Search for the cell housing the specified text and yield its [X, Y] center coordinate. 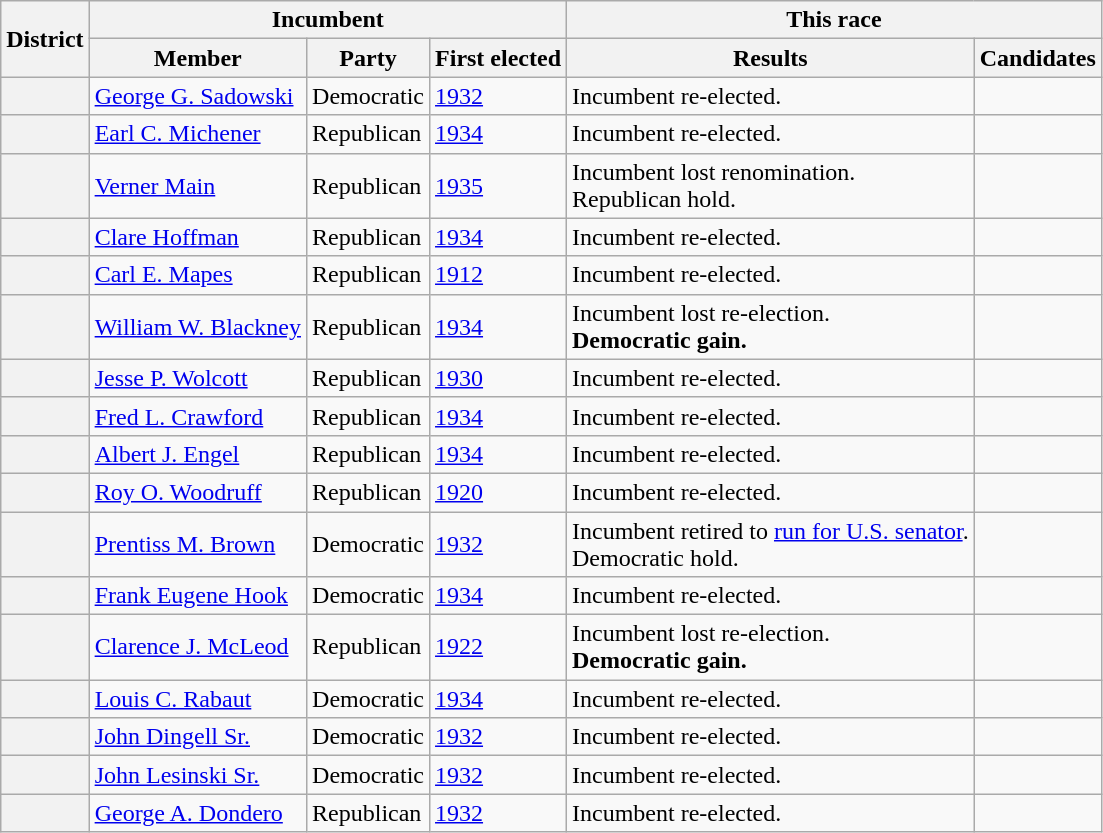
Carl E. Mapes [198, 275]
1912 [498, 275]
Incumbent retired to run for U.S. senator.Democratic hold. [771, 544]
Verner Main [198, 186]
Incumbent lost renomination.Republican hold. [771, 186]
Louis C. Rabaut [198, 699]
Party [368, 58]
Results [771, 58]
John Dingell Sr. [198, 737]
John Lesinski Sr. [198, 775]
1930 [498, 378]
1920 [498, 492]
Albert J. Engel [198, 454]
Frank Eugene Hook [198, 596]
1922 [498, 648]
Member [198, 58]
First elected [498, 58]
Earl C. Michener [198, 134]
Prentiss M. Brown [198, 544]
Incumbent [328, 20]
Jesse P. Wolcott [198, 378]
George G. Sadowski [198, 96]
1935 [498, 186]
Roy O. Woodruff [198, 492]
Clare Hoffman [198, 237]
Clarence J. McLeod [198, 648]
District [45, 39]
Candidates [1038, 58]
Fred L. Crawford [198, 416]
George A. Dondero [198, 813]
William W. Blackney [198, 326]
This race [834, 20]
